Scan for the cell matching the given text and deliver its (x, y) coordinate at center. 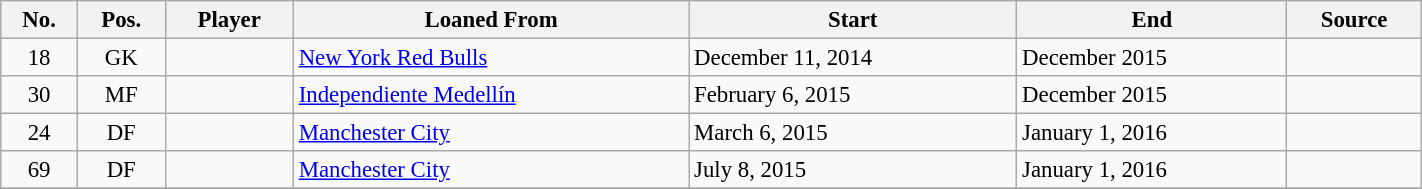
End (1152, 20)
December 11, 2014 (853, 58)
Loaned From (490, 20)
No. (40, 20)
July 8, 2015 (853, 170)
Independiente Medellín (490, 95)
February 6, 2015 (853, 95)
MF (121, 95)
18 (40, 58)
30 (40, 95)
GK (121, 58)
March 6, 2015 (853, 133)
New York Red Bulls (490, 58)
Pos. (121, 20)
Source (1354, 20)
69 (40, 170)
Player (229, 20)
Start (853, 20)
24 (40, 133)
